Detect which cell encompasses the target text, then output its (x, y) center coordinate. 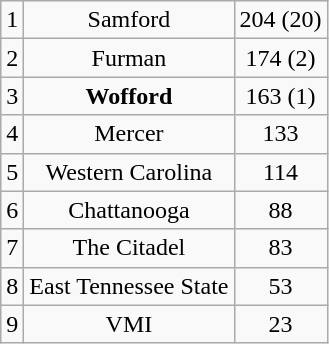
133 (280, 134)
Chattanooga (129, 210)
83 (280, 248)
8 (12, 286)
23 (280, 324)
East Tennessee State (129, 286)
7 (12, 248)
1 (12, 20)
Furman (129, 58)
5 (12, 172)
VMI (129, 324)
9 (12, 324)
174 (2) (280, 58)
Mercer (129, 134)
53 (280, 286)
88 (280, 210)
Samford (129, 20)
Wofford (129, 96)
3 (12, 96)
4 (12, 134)
163 (1) (280, 96)
114 (280, 172)
204 (20) (280, 20)
2 (12, 58)
6 (12, 210)
Western Carolina (129, 172)
The Citadel (129, 248)
